Return the (X, Y) coordinate for the center point of the cell that contains the specified text.  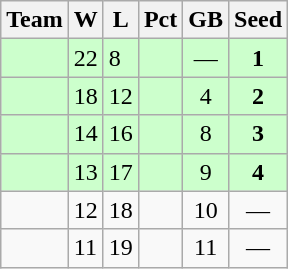
W (86, 20)
19 (120, 248)
9 (206, 172)
14 (86, 134)
13 (86, 172)
Seed (258, 20)
16 (120, 134)
GB (206, 20)
1 (258, 58)
Pct (160, 20)
22 (86, 58)
L (120, 20)
Team (35, 20)
17 (120, 172)
10 (206, 210)
3 (258, 134)
2 (258, 96)
